For the text-containing cell, return its midpoint in [X, Y] coordinate format. 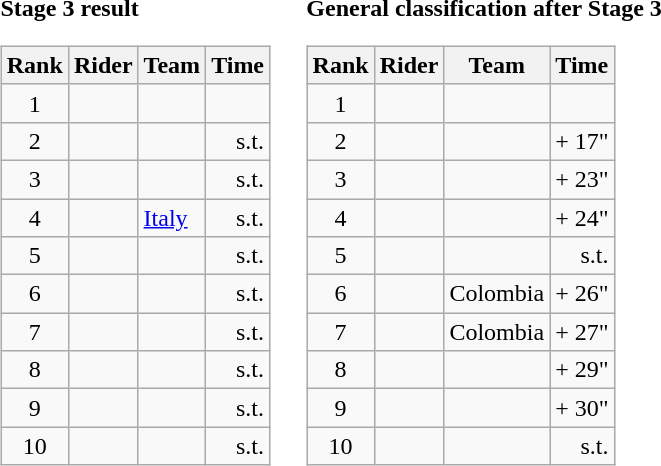
+ 27" [582, 332]
+ 23" [582, 179]
Italy [172, 217]
+ 26" [582, 294]
+ 29" [582, 370]
+ 17" [582, 141]
+ 24" [582, 217]
+ 30" [582, 408]
